Locate the cell with the specified text and output its (X, Y) center coordinate. 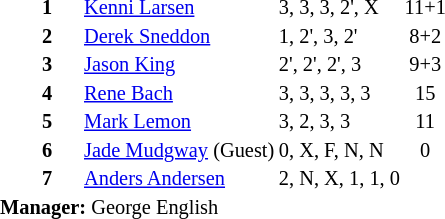
3, 3, 3, 3, 3 (339, 94)
3 (60, 66)
7 (60, 180)
4 (60, 94)
2, N, X, 1, 1, 0 (339, 180)
2 (60, 36)
6 (60, 150)
Rene Bach (178, 94)
5 (60, 122)
3, 2, 3, 3 (339, 122)
2', 2', 2', 3 (339, 66)
Mark Lemon (178, 122)
Derek Sneddon (178, 36)
1, 2', 3, 2' (339, 36)
Jason King (178, 66)
Anders Andersen (178, 180)
Jade Mudgway (Guest) (178, 150)
0, X, F, N, N (339, 150)
